Output the [X, Y] coordinate of the center of the cell containing the given text.  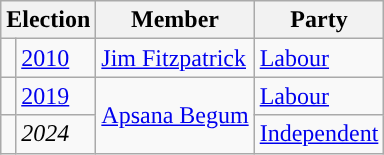
Jim Fitzpatrick [175, 58]
2024 [56, 134]
2019 [56, 96]
Independent [319, 134]
Election [48, 20]
2010 [56, 58]
Member [175, 20]
Apsana Begum [175, 115]
Party [319, 20]
